Determine the (X, Y) coordinate at the center of the cell enclosing the given text.  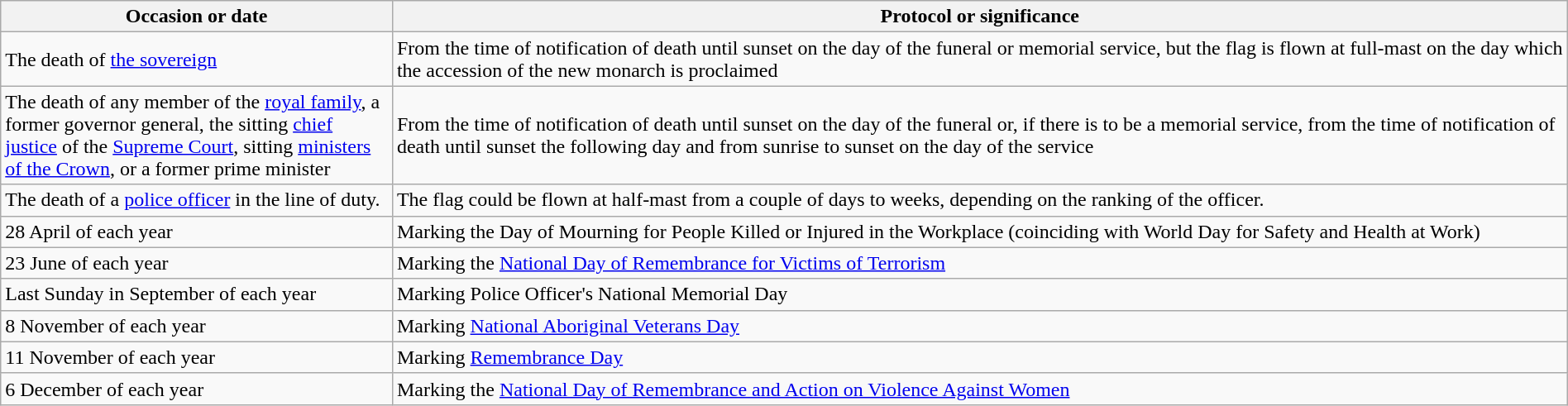
Marking the National Day of Remembrance for Victims of Terrorism (979, 263)
Marking Police Officer's National Memorial Day (979, 294)
The death of the sovereign (197, 60)
Marking the Day of Mourning for People Killed or Injured in the Workplace (coinciding with World Day for Safety and Health at Work) (979, 232)
8 November of each year (197, 326)
23 June of each year (197, 263)
11 November of each year (197, 357)
Marking Remembrance Day (979, 357)
Last Sunday in September of each year (197, 294)
The death of a police officer in the line of duty. (197, 200)
Marking the National Day of Remembrance and Action on Violence Against Women (979, 389)
Occasion or date (197, 17)
6 December of each year (197, 389)
28 April of each year (197, 232)
The flag could be flown at half-mast from a couple of days to weeks, depending on the ranking of the officer. (979, 200)
Protocol or significance (979, 17)
Marking National Aboriginal Veterans Day (979, 326)
